Determine the (X, Y) coordinate at the center of the cell enclosing the given text.  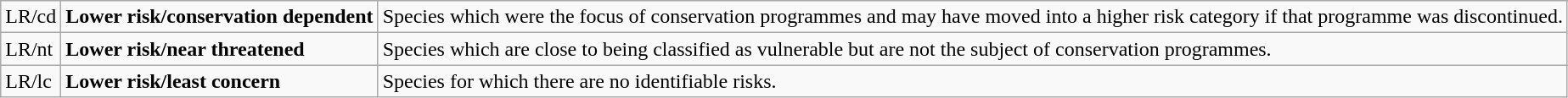
LR/nt (31, 49)
Lower risk/conservation dependent (219, 17)
Lower risk/near threatened (219, 49)
Lower risk/least concern (219, 81)
Species which were the focus of conservation programmes and may have moved into a higher risk category if that programme was discontinued. (973, 17)
LR/lc (31, 81)
LR/cd (31, 17)
Species for which there are no identifiable risks. (973, 81)
Species which are close to being classified as vulnerable but are not the subject of conservation programmes. (973, 49)
